Provide the (x, y) coordinate of the cell's center where the given text is located.  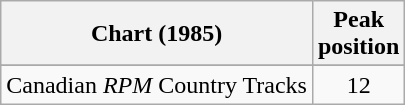
Chart (1985) (157, 34)
12 (358, 85)
Peakposition (358, 34)
Canadian RPM Country Tracks (157, 85)
